Pinpoint the cell where the given text exists, returning its [x, y] midpoint coordinate. 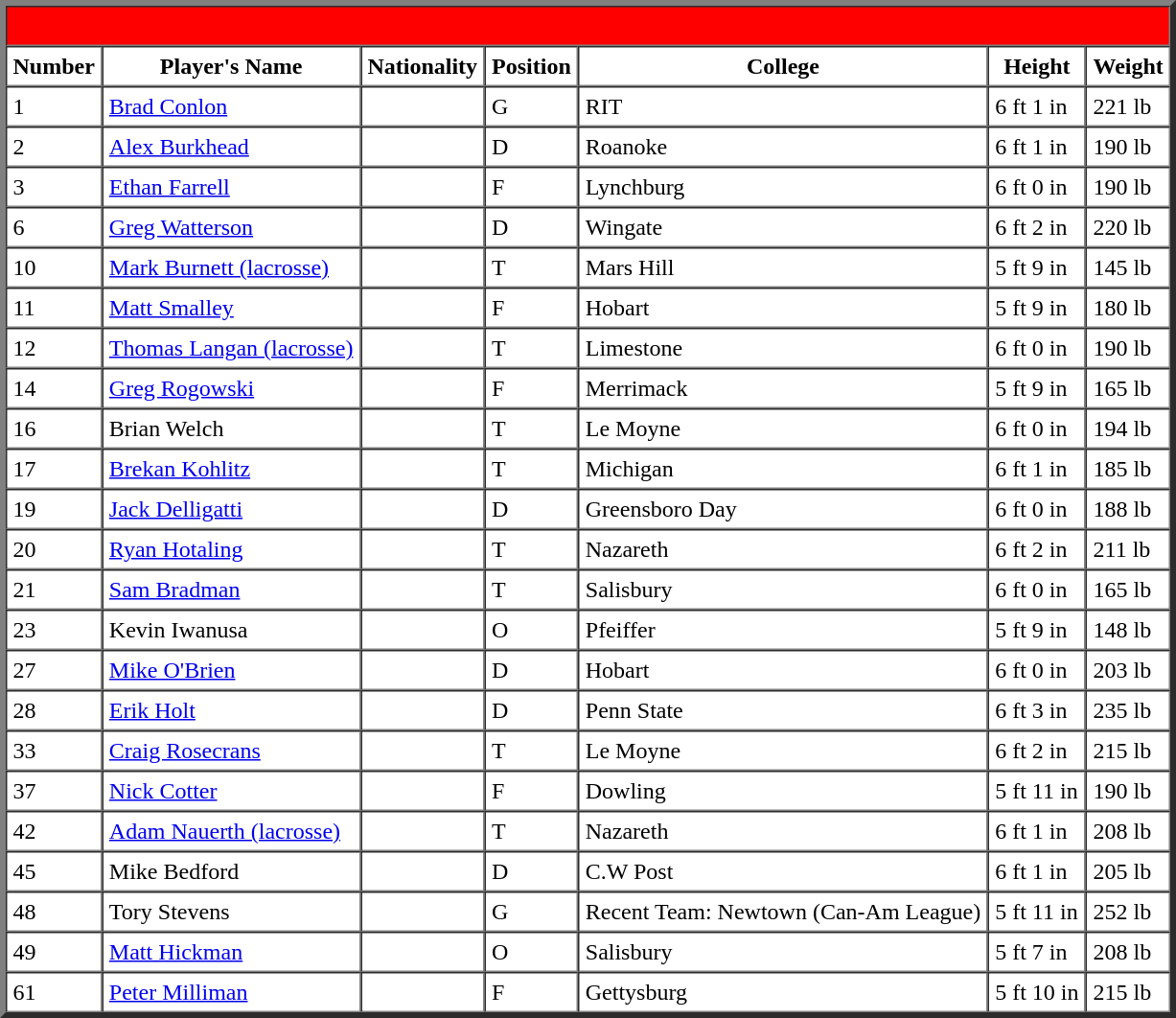
10 [54, 267]
Roanoke [782, 147]
Matt Hickman [231, 952]
221 lb [1128, 106]
235 lb [1128, 710]
C.W Post [782, 871]
203 lb [1128, 670]
Craig Rosecrans [231, 751]
20 [54, 549]
Wingate [782, 227]
Height [1037, 66]
Greg Rogowski [231, 388]
17 [54, 469]
252 lb [1128, 912]
61 [54, 992]
Merrimack [782, 388]
Jack Delligatti [231, 509]
188 lb [1128, 509]
Ryan Hotaling [231, 549]
Nick Cotter [231, 791]
Adam Nauerth (lacrosse) [231, 831]
Dowling [782, 791]
Mars Hill [782, 267]
27 [54, 670]
6 ft 3 in [1037, 710]
28 [54, 710]
Greg Watterson [231, 227]
Lynchburg [782, 187]
180 lb [1128, 308]
Peter Milliman [231, 992]
Mark Burnett (lacrosse) [231, 267]
211 lb [1128, 549]
23 [54, 630]
5 ft 7 in [1037, 952]
Brad Conlon [231, 106]
RIT [782, 106]
Erik Holt [231, 710]
Thomas Langan (lacrosse) [231, 348]
37 [54, 791]
College [782, 66]
Alex Burkhead [231, 147]
5 ft 10 in [1037, 992]
21 [54, 590]
2 [54, 147]
1 [54, 106]
Brian Welch [231, 428]
220 lb [1128, 227]
185 lb [1128, 469]
Nationality [423, 66]
Michigan [782, 469]
16 [54, 428]
42 [54, 831]
Weight [1128, 66]
6 [54, 227]
Position [532, 66]
14 [54, 388]
Recent Team: Newtown (Can-Am League) [782, 912]
33 [54, 751]
194 lb [1128, 428]
49 [54, 952]
45 [54, 871]
12 [54, 348]
Mike O'Brien [231, 670]
48 [54, 912]
11 [54, 308]
205 lb [1128, 871]
Gettysburg [782, 992]
148 lb [1128, 630]
19 [54, 509]
145 lb [1128, 267]
3 [54, 187]
Greensboro Day [782, 509]
Penn State [782, 710]
Tory Stevens [231, 912]
Kevin Iwanusa [231, 630]
Limestone [782, 348]
Player's Name [231, 66]
Matt Smalley [231, 308]
Mike Bedford [231, 871]
Brekan Kohlitz [231, 469]
Sam Bradman [231, 590]
Ethan Farrell [231, 187]
2012 Charlotte Copperheads [588, 26]
Pfeiffer [782, 630]
Number [54, 66]
